Return [x, y] of the center of cell containing provided text 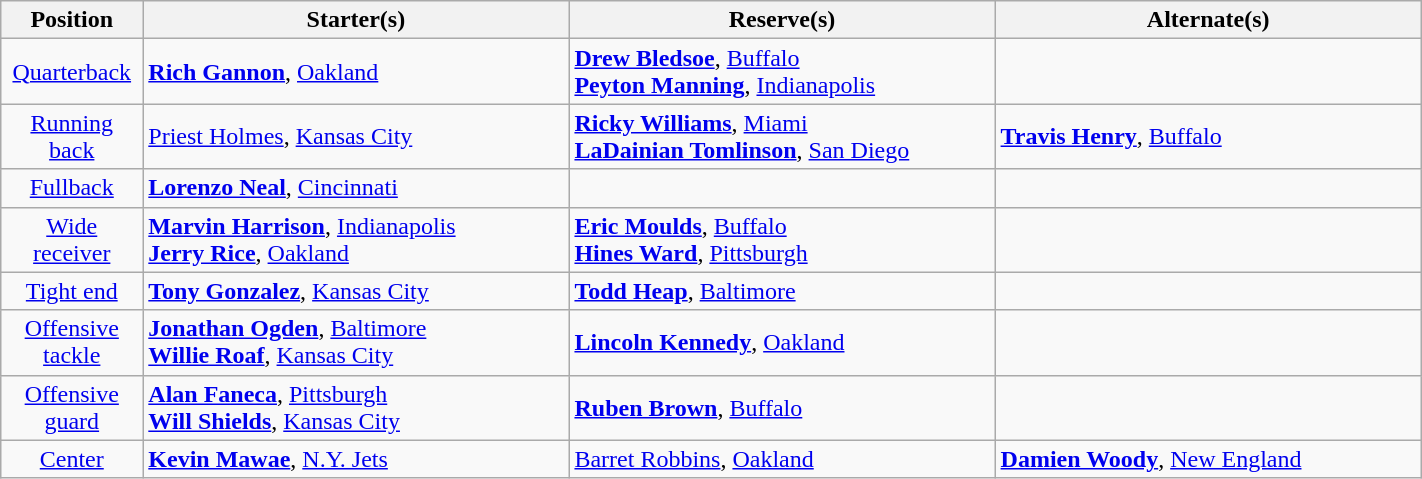
Position [72, 20]
Center [72, 459]
Jonathan Ogden, Baltimore Willie Roaf, Kansas City [356, 342]
Lorenzo Neal, Cincinnati [356, 188]
Running back [72, 136]
Kevin Mawae, N.Y. Jets [356, 459]
Tony Gonzalez, Kansas City [356, 291]
Lincoln Kennedy, Oakland [782, 342]
Ruben Brown, Buffalo [782, 408]
Reserve(s) [782, 20]
Starter(s) [356, 20]
Alan Faneca, Pittsburgh Will Shields, Kansas City [356, 408]
Tight end [72, 291]
Travis Henry, Buffalo [1208, 136]
Barret Robbins, Oakland [782, 459]
Wide receiver [72, 240]
Drew Bledsoe, Buffalo Peyton Manning, Indianapolis [782, 72]
Ricky Williams, Miami LaDainian Tomlinson, San Diego [782, 136]
Priest Holmes, Kansas City [356, 136]
Fullback [72, 188]
Quarterback [72, 72]
Marvin Harrison, Indianapolis Jerry Rice, Oakland [356, 240]
Todd Heap, Baltimore [782, 291]
Damien Woody, New England [1208, 459]
Eric Moulds, Buffalo Hines Ward, Pittsburgh [782, 240]
Offensive tackle [72, 342]
Alternate(s) [1208, 20]
Rich Gannon, Oakland [356, 72]
Offensive guard [72, 408]
